Output the (X, Y) coordinate of the center of the cell containing the given text.  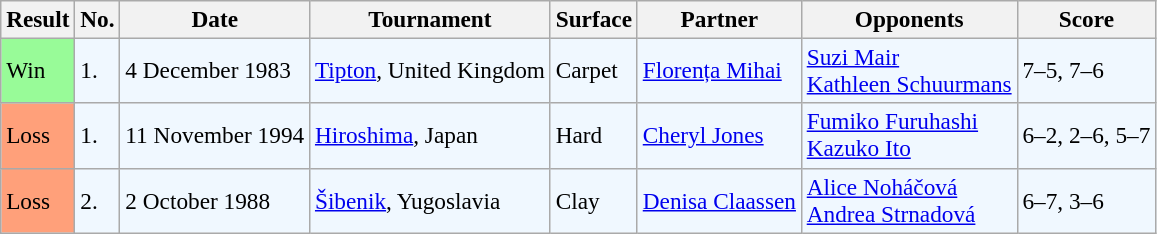
Result (38, 19)
Score (1086, 19)
6–2, 2–6, 5–7 (1086, 136)
Opponents (909, 19)
4 December 1983 (215, 70)
Clay (594, 200)
2. (98, 200)
11 November 1994 (215, 136)
Win (38, 70)
Florența Mihai (719, 70)
Partner (719, 19)
Tipton, United Kingdom (430, 70)
Fumiko Furuhashi Kazuko Ito (909, 136)
6–7, 3–6 (1086, 200)
Alice Noháčová Andrea Strnadová (909, 200)
Carpet (594, 70)
Date (215, 19)
7–5, 7–6 (1086, 70)
Hard (594, 136)
No. (98, 19)
Tournament (430, 19)
Šibenik, Yugoslavia (430, 200)
Surface (594, 19)
Suzi Mair Kathleen Schuurmans (909, 70)
2 October 1988 (215, 200)
Denisa Claassen (719, 200)
Cheryl Jones (719, 136)
Hiroshima, Japan (430, 136)
